Detect which cell encompasses the target text, then output its (X, Y) center coordinate. 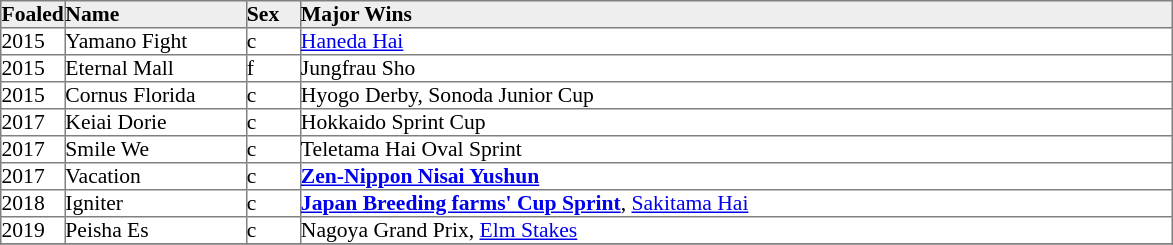
Major Wins (736, 14)
Yamano Fight (156, 42)
Teletama Hai Oval Sprint (736, 150)
Jungfrau Sho (736, 68)
2019 (33, 230)
Haneda Hai (736, 42)
Hyogo Derby, Sonoda Junior Cup (736, 96)
Sex (273, 14)
Igniter (156, 204)
Foaled (33, 14)
f (273, 68)
Zen-Nippon Nisai Yushun (736, 176)
2018 (33, 204)
Vacation (156, 176)
Smile We (156, 150)
Hokkaido Sprint Cup (736, 122)
Eternal Mall (156, 68)
Peisha Es (156, 230)
Keiai Dorie (156, 122)
Japan Breeding farms' Cup Sprint, Sakitama Hai (736, 204)
Nagoya Grand Prix, Elm Stakes (736, 230)
Cornus Florida (156, 96)
Name (156, 14)
